Pinpoint the cell where the given text exists, returning its (x, y) midpoint coordinate. 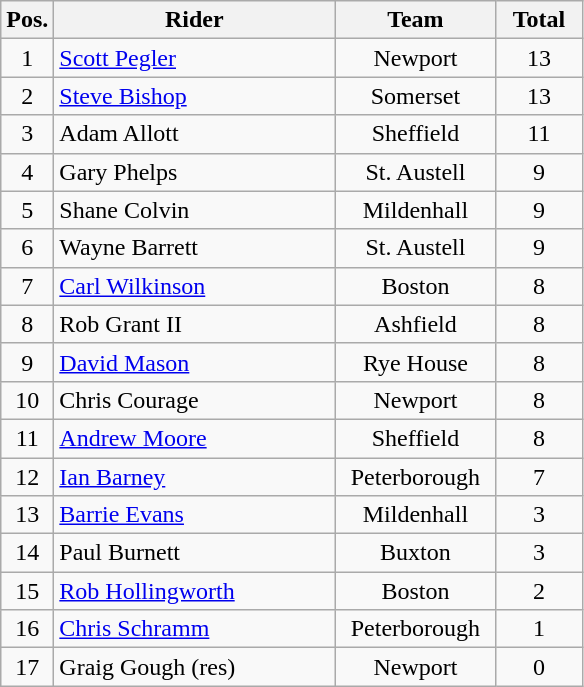
Wayne Barrett (194, 248)
Gary Phelps (194, 172)
16 (28, 629)
Adam Allott (194, 134)
Somerset (416, 96)
Rob Grant II (194, 324)
5 (28, 210)
12 (28, 477)
Total (539, 20)
Graig Gough (res) (194, 667)
David Mason (194, 362)
Team (416, 20)
14 (28, 553)
Scott Pegler (194, 58)
Barrie Evans (194, 515)
Rider (194, 20)
4 (28, 172)
17 (28, 667)
Carl Wilkinson (194, 286)
Rob Hollingworth (194, 591)
Ian Barney (194, 477)
0 (539, 667)
Steve Bishop (194, 96)
Pos. (28, 20)
15 (28, 591)
Buxton (416, 553)
Paul Burnett (194, 553)
Shane Colvin (194, 210)
Chris Courage (194, 400)
Ashfield (416, 324)
Rye House (416, 362)
10 (28, 400)
Andrew Moore (194, 438)
6 (28, 248)
Chris Schramm (194, 629)
